Capture the cell that displays the provided text and extract its (x, y) central coordinate. 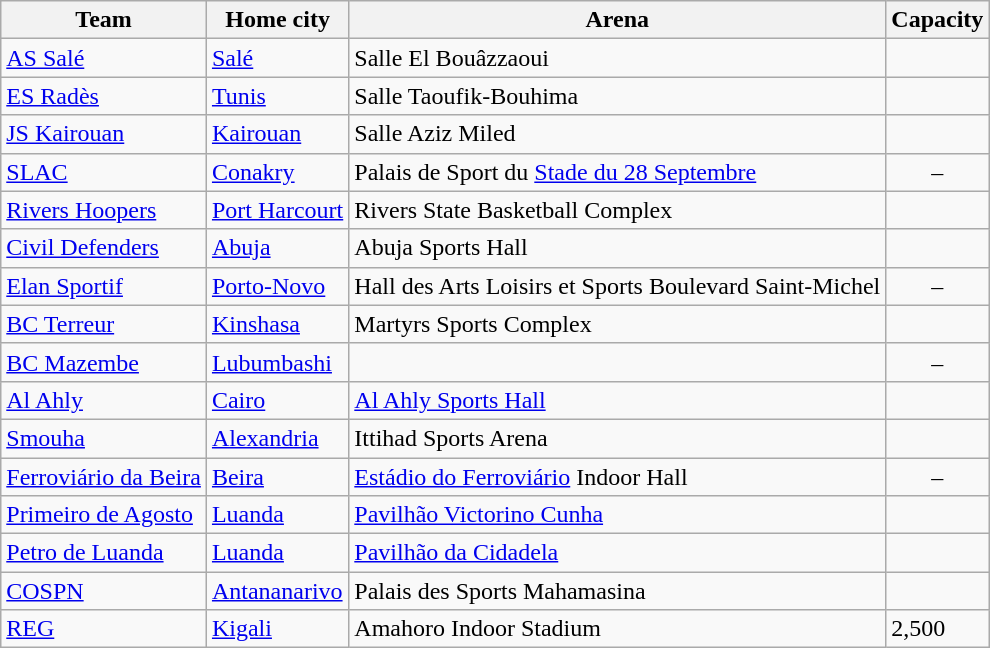
Martyrs Sports Complex (618, 324)
2,500 (938, 629)
Pavilhão da Cidadela (618, 553)
AS Salé (104, 58)
Salé (277, 58)
Rivers State Basketball Complex (618, 210)
Palais des Sports Mahamasina (618, 591)
REG (104, 629)
Hall des Arts Loisirs et Sports Boulevard Saint-Michel (618, 286)
Lubumbashi (277, 362)
Kinshasa (277, 324)
SLAC (104, 172)
Primeiro de Agosto (104, 515)
Abuja Sports Hall (618, 248)
Al Ahly Sports Hall (618, 400)
Abuja (277, 248)
Port Harcourt (277, 210)
Amahoro Indoor Stadium (618, 629)
Al Ahly (104, 400)
Conakry (277, 172)
Tunis (277, 96)
Petro de Luanda (104, 553)
Arena (618, 20)
Salle Aziz Miled (618, 134)
ES Radès (104, 96)
Home city (277, 20)
Rivers Hoopers (104, 210)
Beira (277, 477)
COSPN (104, 591)
Estádio do Ferroviário Indoor Hall (618, 477)
Antananarivo (277, 591)
Smouha (104, 438)
Salle El Bouâzzaoui (618, 58)
Kigali (277, 629)
Ittihad Sports Arena (618, 438)
BC Mazembe (104, 362)
Alexandria (277, 438)
Team (104, 20)
Elan Sportif (104, 286)
Pavilhão Victorino Cunha (618, 515)
Cairo (277, 400)
Ferroviário da Beira (104, 477)
Civil Defenders (104, 248)
Capacity (938, 20)
Porto-Novo (277, 286)
Kairouan (277, 134)
JS Kairouan (104, 134)
BC Terreur (104, 324)
Salle Taoufik-Bouhima (618, 96)
Palais de Sport du Stade du 28 Septembre (618, 172)
